Search for the cell housing the specified text and yield its [x, y] center coordinate. 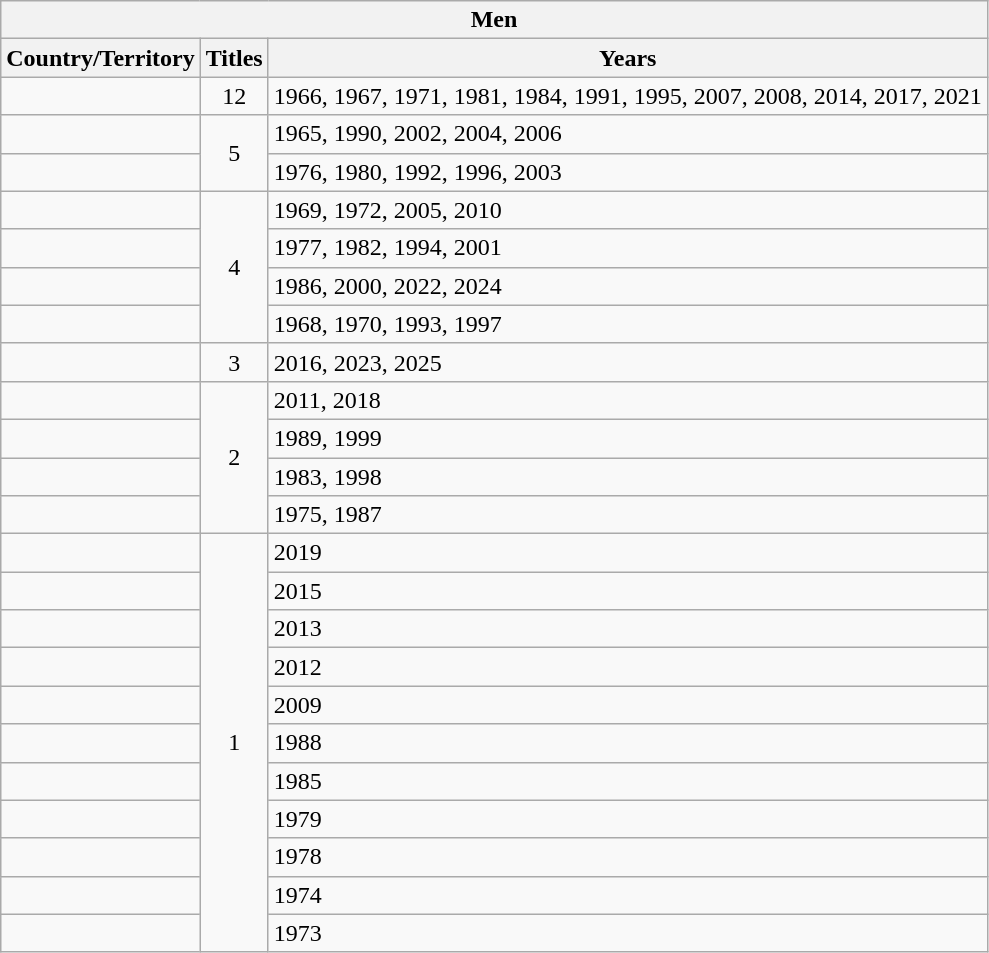
1978 [628, 857]
1988 [628, 743]
1966, 1967, 1971, 1981, 1984, 1991, 1995, 2007, 2008, 2014, 2017, 2021 [628, 96]
5 [234, 153]
1974 [628, 895]
2009 [628, 705]
1968, 1970, 1993, 1997 [628, 324]
1979 [628, 819]
1985 [628, 781]
1989, 1999 [628, 438]
Titles [234, 58]
1965, 1990, 2002, 2004, 2006 [628, 134]
1969, 1972, 2005, 2010 [628, 210]
1973 [628, 933]
2015 [628, 591]
1983, 1998 [628, 477]
12 [234, 96]
2013 [628, 629]
1 [234, 744]
2019 [628, 553]
Men [494, 20]
2 [234, 457]
1977, 1982, 1994, 2001 [628, 248]
1986, 2000, 2022, 2024 [628, 286]
1975, 1987 [628, 515]
4 [234, 267]
Country/Territory [100, 58]
1976, 1980, 1992, 1996, 2003 [628, 172]
Years [628, 58]
2012 [628, 667]
2016, 2023, 2025 [628, 362]
3 [234, 362]
2011, 2018 [628, 400]
